Output the (X, Y) coordinate of the center of the cell containing the given text.  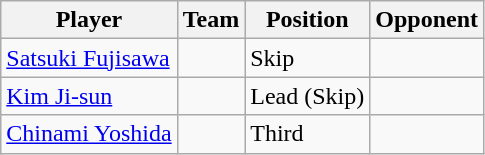
Team (211, 20)
Chinami Yoshida (89, 134)
Skip (308, 58)
Opponent (427, 20)
Player (89, 20)
Third (308, 134)
Kim Ji-sun (89, 96)
Position (308, 20)
Lead (Skip) (308, 96)
Satsuki Fujisawa (89, 58)
